Locate the cell with the specified text and output its (X, Y) center coordinate. 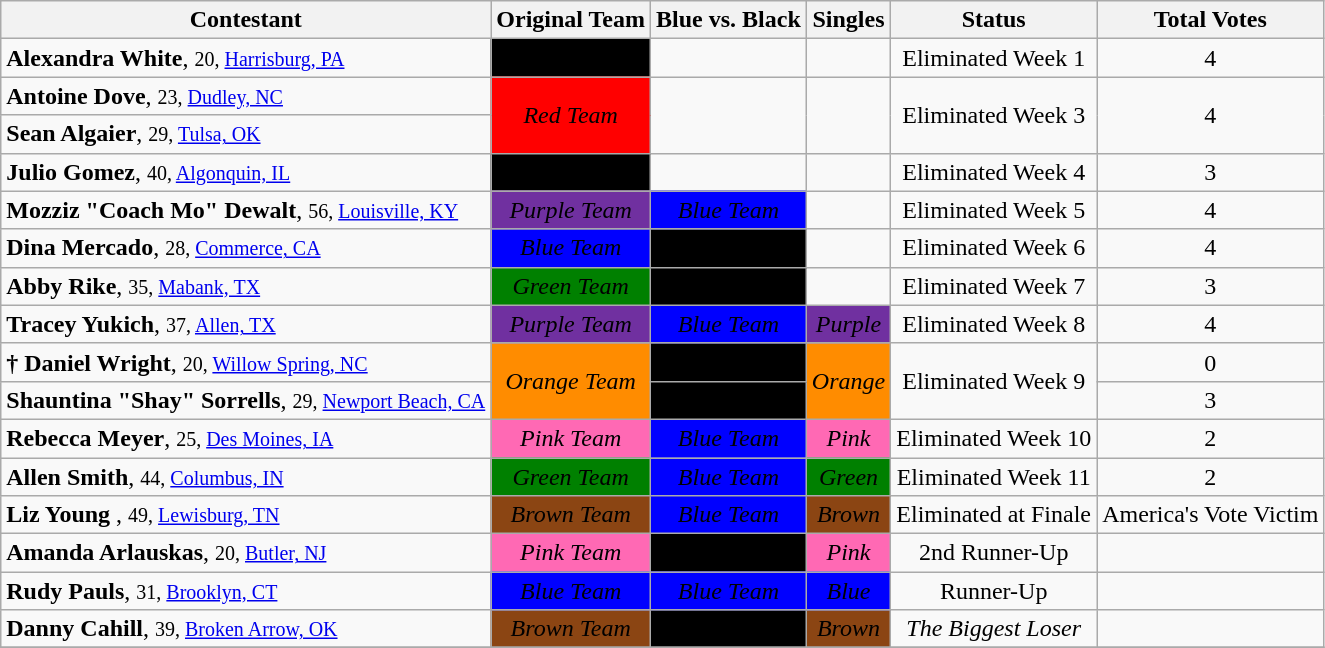
Total Votes (1210, 20)
0 (1210, 362)
Alexandra White, 20, Harrisburg, PA (246, 58)
Orange Team (571, 381)
The Biggest Loser (994, 629)
Status (994, 20)
Green (848, 477)
Eliminated Week 1 (994, 58)
Eliminated Week 3 (994, 115)
Blue (848, 591)
Contestant (246, 20)
Rebecca Meyer, 25, Des Moines, IA (246, 438)
Runner-Up (994, 591)
Mozziz "Coach Mo" Dewalt, 56, Louisville, KY (246, 210)
Liz Young , 49, Lewisburg, TN (246, 515)
Eliminated Week 10 (994, 438)
Purple (848, 324)
Sean Algaier, 29, Tulsa, OK (246, 134)
Blue vs. Black (729, 20)
Eliminated Week 8 (994, 324)
Eliminated Week 4 (994, 172)
Julio Gomez, 40, Algonquin, IL (246, 172)
Amanda Arlauskas, 20, Butler, NJ (246, 553)
Eliminated Week 7 (994, 286)
2nd Runner-Up (994, 553)
Danny Cahill, 39, Broken Arrow, OK (246, 629)
Tracey Yukich, 37, Allen, TX (246, 324)
Eliminated Week 6 (994, 248)
Singles (848, 20)
Eliminated at Finale (994, 515)
Antoine Dove, 23, Dudley, NC (246, 96)
Original Team (571, 20)
Allen Smith, 44, Columbus, IN (246, 477)
Red Team (571, 115)
Abby Rike, 35, Mabank, TX (246, 286)
Rudy Pauls, 31, Brooklyn, CT (246, 591)
† Daniel Wright, 20, Willow Spring, NC (246, 362)
Eliminated Week 9 (994, 381)
Eliminated Week 5 (994, 210)
Eliminated Week 11 (994, 477)
Dina Mercado, 28, Commerce, CA (246, 248)
America's Vote Victim (1210, 515)
Orange (848, 381)
Shauntina "Shay" Sorrells, 29, Newport Beach, CA (246, 400)
